Search for the cell housing the specified text and yield its [X, Y] center coordinate. 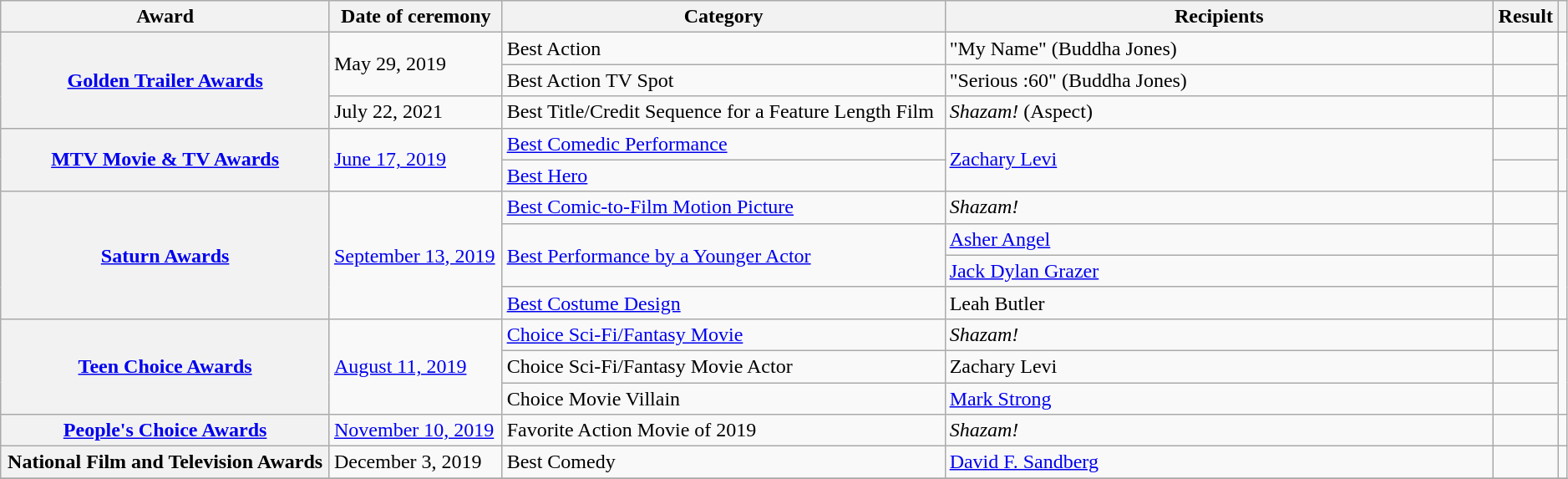
Best Action [723, 48]
"My Name" (Buddha Jones) [1219, 48]
Result [1526, 17]
Golden Trailer Awards [165, 80]
Best Costume Design [723, 303]
"Serious :60" (Buddha Jones) [1219, 80]
Best Performance by a Younger Actor [723, 255]
National Film and Television Awards [165, 462]
Shazam! (Aspect) [1219, 112]
August 11, 2019 [416, 366]
Favorite Action Movie of 2019 [723, 431]
Choice Sci-Fi/Fantasy Movie Actor [723, 366]
Best Action TV Spot [723, 80]
Jack Dylan Grazer [1219, 271]
Recipients [1219, 17]
July 22, 2021 [416, 112]
Best Comedic Performance [723, 144]
Choice Movie Villain [723, 399]
Best Comedy [723, 462]
September 13, 2019 [416, 255]
Award [165, 17]
Category [723, 17]
Asher Angel [1219, 239]
Best Comic-to-Film Motion Picture [723, 207]
Mark Strong [1219, 399]
June 17, 2019 [416, 160]
Saturn Awards [165, 255]
David F. Sandberg [1219, 462]
November 10, 2019 [416, 431]
Best Hero [723, 176]
May 29, 2019 [416, 64]
Teen Choice Awards [165, 366]
People's Choice Awards [165, 431]
Date of ceremony [416, 17]
Choice Sci-Fi/Fantasy Movie [723, 334]
MTV Movie & TV Awards [165, 160]
Leah Butler [1219, 303]
Best Title/Credit Sequence for a Feature Length Film [723, 112]
December 3, 2019 [416, 462]
